From the cell containing the given text, extract its center point as [x, y] coordinate. 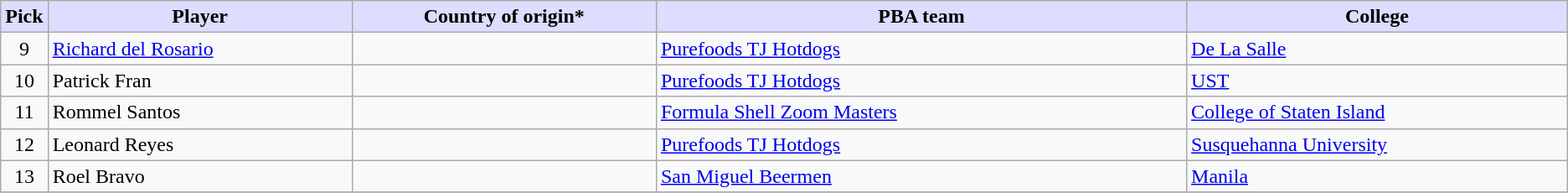
11 [24, 112]
9 [24, 49]
Roel Bravo [199, 176]
UST [1377, 81]
College [1377, 17]
Country of origin* [504, 17]
13 [24, 176]
Formula Shell Zoom Masters [921, 112]
College of Staten Island [1377, 112]
12 [24, 144]
De La Salle [1377, 49]
10 [24, 81]
Rommel Santos [199, 112]
Richard del Rosario [199, 49]
Player [199, 17]
Susquehanna University [1377, 144]
Leonard Reyes [199, 144]
San Miguel Beermen [921, 176]
PBA team [921, 17]
Patrick Fran [199, 81]
Manila [1377, 176]
Pick [24, 17]
